Provide the [x, y] coordinate of the cell's center where the given text is located.  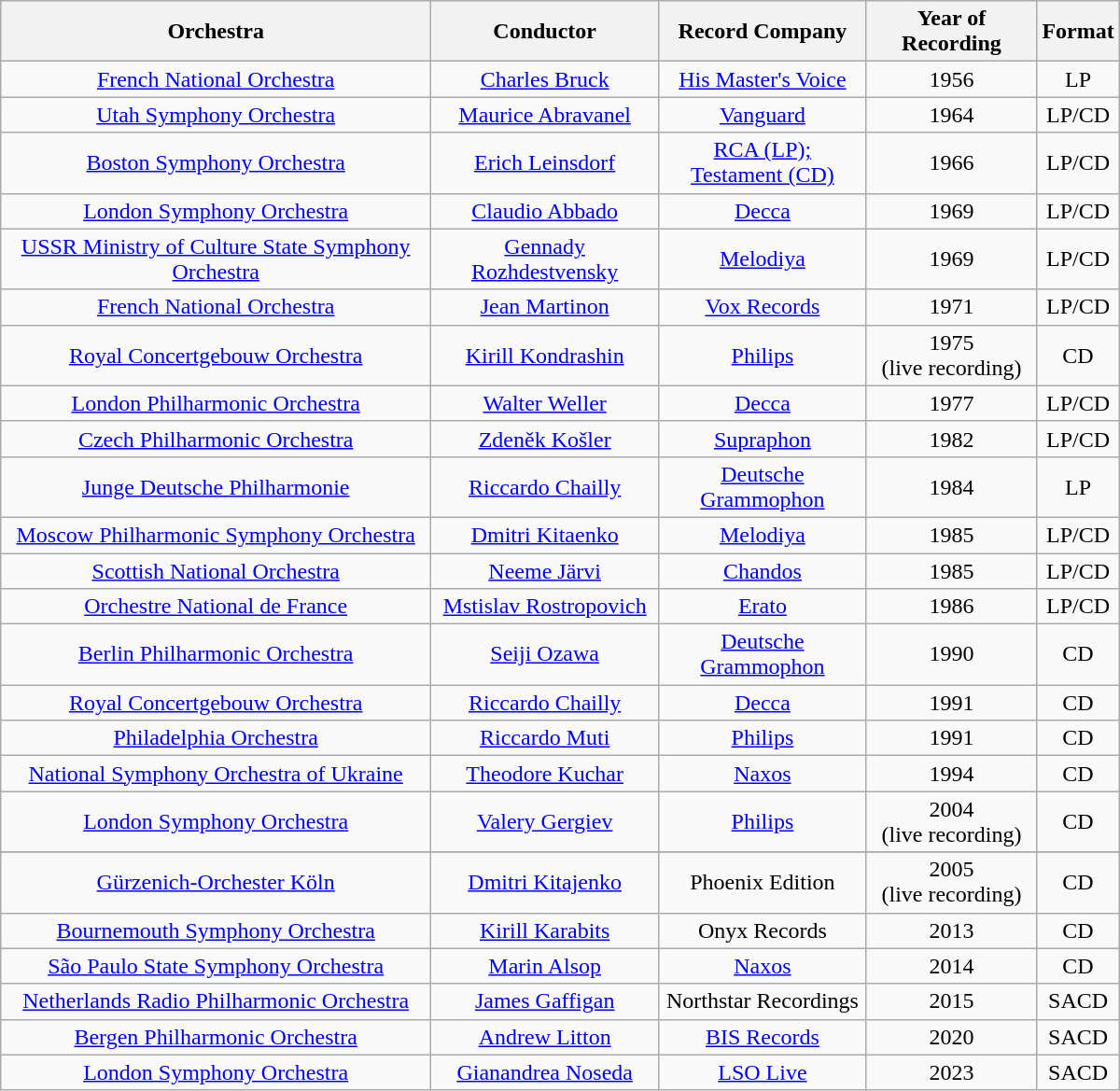
Phoenix Edition [763, 883]
Seiji Ozawa [545, 655]
Erato [763, 607]
2015 [952, 1001]
2004(live recording) [952, 821]
São Paulo State Symphony Orchestra [217, 966]
London Philharmonic Orchestra [217, 403]
1956 [952, 79]
Philadelphia Orchestra [217, 738]
1966 [952, 162]
Berlin Philharmonic Orchestra [217, 655]
Zdeněk Košler [545, 439]
Boston Symphony Orchestra [217, 162]
Dmitri Kitajenko [545, 883]
Kirill Karabits [545, 930]
Theodore Kuchar [545, 774]
2013 [952, 930]
Valery Gergiev [545, 821]
1990 [952, 655]
1977 [952, 403]
2020 [952, 1037]
1984 [952, 487]
USSR Ministry of Culture State Symphony Orchestra [217, 259]
Gennady Rozhdestvensky [545, 259]
LSO Live [763, 1072]
RCA (LP);Testament (CD) [763, 162]
Marin Alsop [545, 966]
2014 [952, 966]
Bournemouth Symphony Orchestra [217, 930]
Moscow Philharmonic Symphony Orchestra [217, 535]
1971 [952, 307]
Riccardo Muti [545, 738]
1986 [952, 607]
Erich Leinsdorf [545, 162]
2023 [952, 1072]
Dmitri Kitaenko [545, 535]
Claudio Abbado [545, 211]
Onyx Records [763, 930]
Orchestre National de France [217, 607]
Northstar Recordings [763, 1001]
Record Company [763, 32]
Conductor [545, 32]
Vox Records [763, 307]
Neeme Järvi [545, 570]
Walter Weller [545, 403]
James Gaffigan [545, 1001]
Jean Martinon [545, 307]
Mstislav Rostropovich [545, 607]
Orchestra [217, 32]
Format [1078, 32]
Kirill Kondrashin [545, 355]
National Symphony Orchestra of Ukraine [217, 774]
Vanguard [763, 115]
Gürzenich-Orchester Köln [217, 883]
His Master's Voice [763, 79]
1975(live recording) [952, 355]
Bergen Philharmonic Orchestra [217, 1037]
1964 [952, 115]
Utah Symphony Orchestra [217, 115]
Gianandrea Noseda [545, 1072]
Maurice Abravanel [545, 115]
Year of Recording [952, 32]
2005(live recording) [952, 883]
1982 [952, 439]
Czech Philharmonic Orchestra [217, 439]
Junge Deutsche Philharmonie [217, 487]
Netherlands Radio Philharmonic Orchestra [217, 1001]
Scottish National Orchestra [217, 570]
Chandos [763, 570]
1994 [952, 774]
Andrew Litton [545, 1037]
Charles Bruck [545, 79]
BIS Records [763, 1037]
Supraphon [763, 439]
